Pinpoint the cell where the given text exists, returning its [x, y] midpoint coordinate. 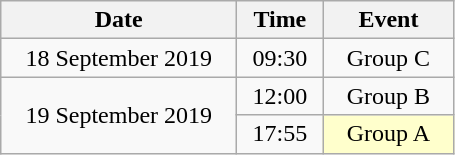
12:00 [280, 96]
Event [388, 20]
18 September 2019 [119, 58]
Time [280, 20]
Group B [388, 96]
09:30 [280, 58]
Date [119, 20]
17:55 [280, 134]
Group A [388, 134]
Group C [388, 58]
19 September 2019 [119, 115]
